Return [X, Y] of the center of cell containing provided text 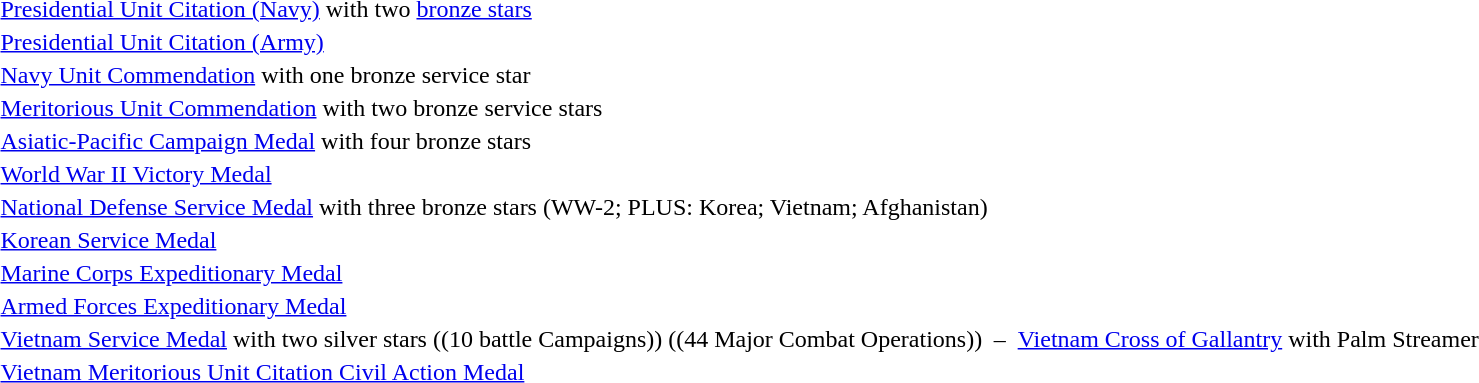
– [1000, 339]
